From the cell containing the given text, extract its center point as (X, Y) coordinate. 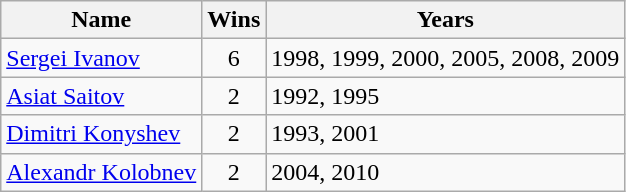
Asiat Saitov (102, 96)
1998, 1999, 2000, 2005, 2008, 2009 (446, 58)
Dimitri Konyshev (102, 134)
Wins (234, 20)
Years (446, 20)
Alexandr Kolobnev (102, 172)
1993, 2001 (446, 134)
Name (102, 20)
1992, 1995 (446, 96)
6 (234, 58)
2004, 2010 (446, 172)
Sergei Ivanov (102, 58)
